For the text-containing cell, return its midpoint in (X, Y) coordinate format. 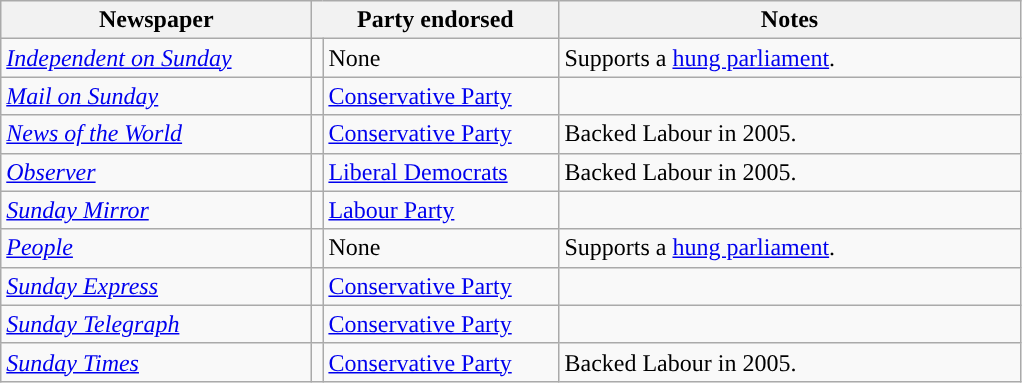
Labour Party (441, 210)
People (156, 248)
Sunday Mirror (156, 210)
Sunday Telegraph (156, 324)
Observer (156, 172)
Newspaper (156, 20)
Party endorsed (436, 20)
Notes (790, 20)
Liberal Democrats (441, 172)
Mail on Sunday (156, 96)
Sunday Express (156, 286)
News of the World (156, 134)
Independent on Sunday (156, 58)
Sunday Times (156, 362)
